Scan for the cell matching the given text and deliver its (x, y) coordinate at center. 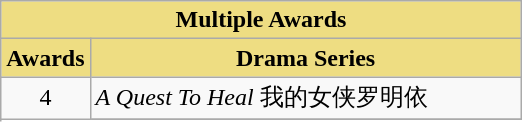
Drama Series (306, 58)
A Quest To Heal 我的女侠罗明依 (306, 98)
Multiple Awards (261, 20)
Awards (46, 58)
4 (46, 98)
